For the text-containing cell, return its midpoint in (x, y) coordinate format. 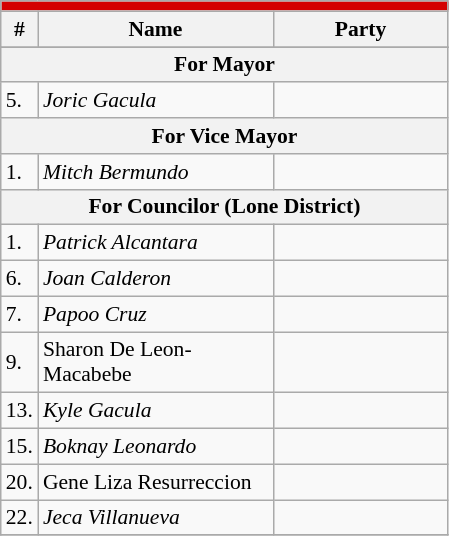
For Mayor (224, 65)
Papoo Cruz (156, 314)
Mitch Bermundo (156, 172)
Joan Calderon (156, 279)
20. (20, 482)
5. (20, 101)
Patrick Alcantara (156, 243)
Party (360, 29)
Boknay Leonardo (156, 447)
For Councilor (Lone District) (224, 207)
13. (20, 411)
6. (20, 279)
22. (20, 518)
Sharon De Leon-Macabebe (156, 362)
7. (20, 314)
Gene Liza Resurreccion (156, 482)
Jeca Villanueva (156, 518)
Kyle Gacula (156, 411)
# (20, 29)
For Vice Mayor (224, 136)
Name (156, 29)
9. (20, 362)
Joric Gacula (156, 101)
15. (20, 447)
